Detect which cell encompasses the target text, then output its (x, y) center coordinate. 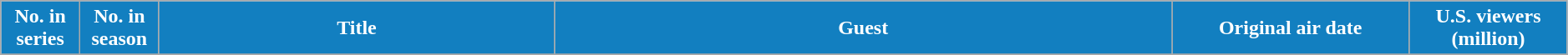
Original air date (1291, 28)
No. inseason (119, 28)
Title (357, 28)
U.S. viewers(million) (1489, 28)
No. inseries (40, 28)
Guest (864, 28)
